Determine the [X, Y] coordinate at the center of the cell enclosing the given text.  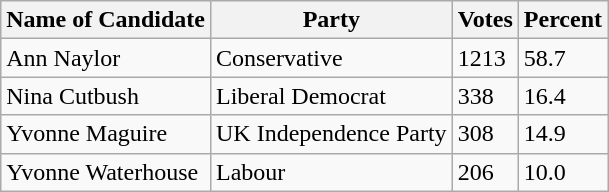
16.4 [562, 96]
1213 [485, 58]
14.9 [562, 134]
Liberal Democrat [331, 96]
Nina Cutbush [106, 96]
Votes [485, 20]
Yvonne Waterhouse [106, 172]
308 [485, 134]
10.0 [562, 172]
Name of Candidate [106, 20]
Ann Naylor [106, 58]
Conservative [331, 58]
338 [485, 96]
206 [485, 172]
58.7 [562, 58]
Labour [331, 172]
Yvonne Maguire [106, 134]
Party [331, 20]
UK Independence Party [331, 134]
Percent [562, 20]
